Search for the cell housing the specified text and yield its [X, Y] center coordinate. 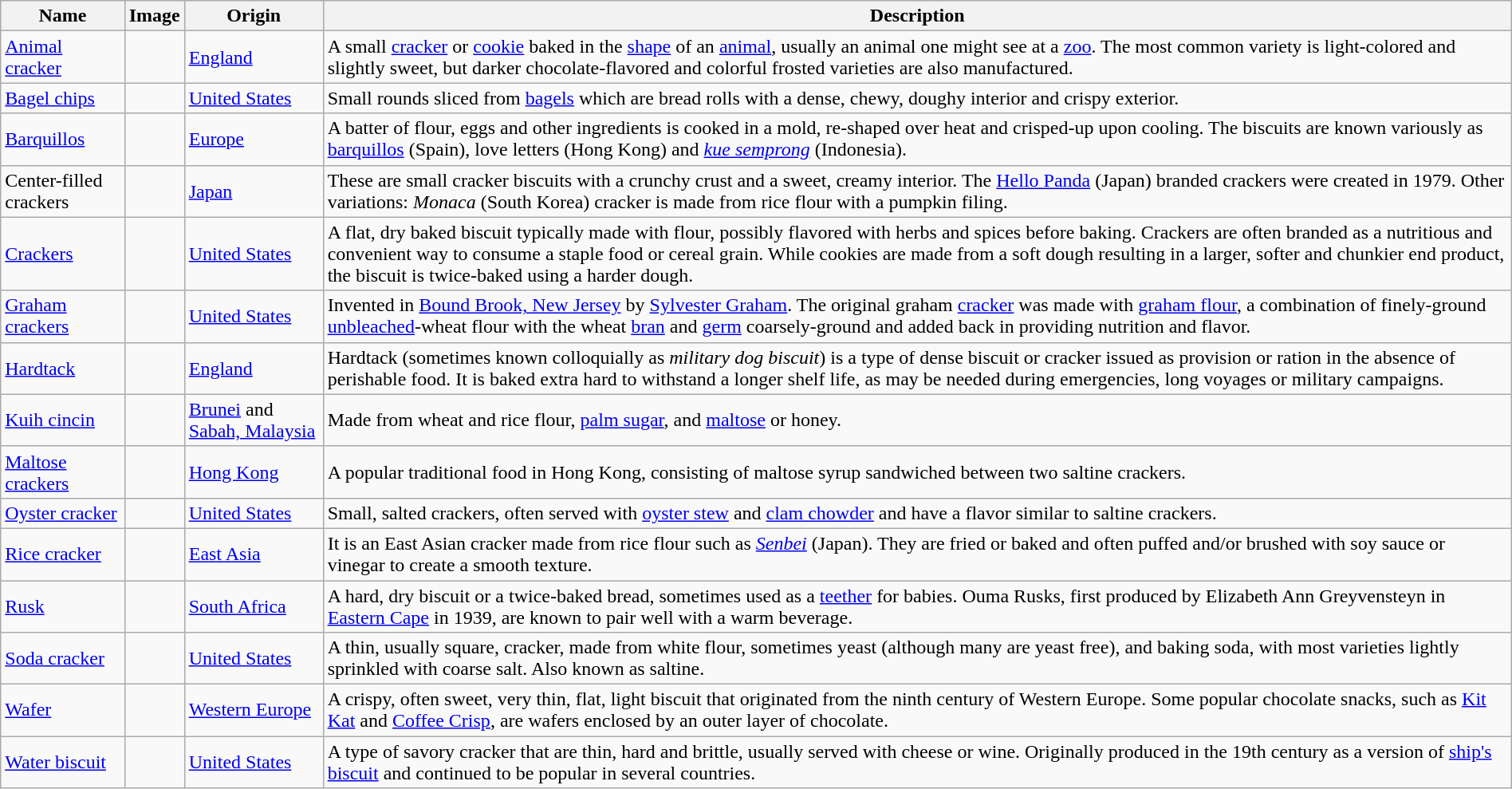
Water biscuit [62, 763]
Western Europe [254, 710]
Rice cracker [62, 554]
Barquillos [62, 139]
Rusk [62, 606]
Hardtack [62, 369]
Brunei and Sabah, Malaysia [254, 420]
Japan [254, 191]
Origin [254, 16]
Hong Kong [254, 472]
South Africa [254, 606]
Oyster cracker [62, 513]
Soda cracker [62, 659]
Bagel chips [62, 98]
Small rounds sliced from bagels which are bread rolls with a dense, chewy, doughy interior and crispy exterior. [917, 98]
Europe [254, 139]
Small, salted crackers, often served with oyster stew and clam chowder and have a flavor similar to saltine crackers. [917, 513]
Description [917, 16]
Wafer [62, 710]
Kuih cincin [62, 420]
East Asia [254, 554]
Maltose crackers [62, 472]
Image [155, 16]
Crackers [62, 254]
Made from wheat and rice flour, palm sugar, and maltose or honey. [917, 420]
A popular traditional food in Hong Kong, consisting of maltose syrup sandwiched between two saltine crackers. [917, 472]
Name [62, 16]
Graham crackers [62, 316]
Animal cracker [62, 57]
Center-filled crackers [62, 191]
